For the text-containing cell, return its midpoint in [x, y] coordinate format. 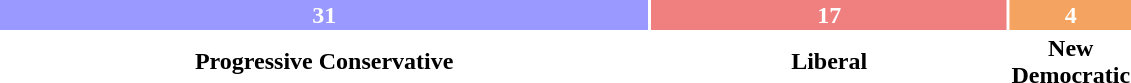
17 [829, 15]
31 [324, 15]
